Capture the cell that displays the provided text and extract its (X, Y) central coordinate. 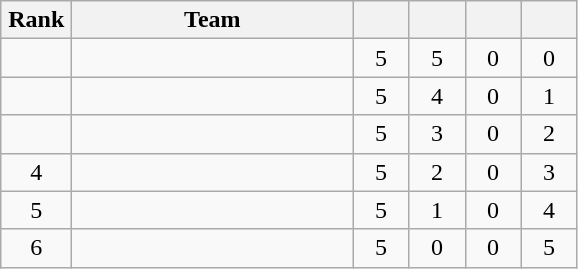
Team (212, 20)
Rank (36, 20)
6 (36, 248)
